Locate the cell with the specified text and output its (X, Y) center coordinate. 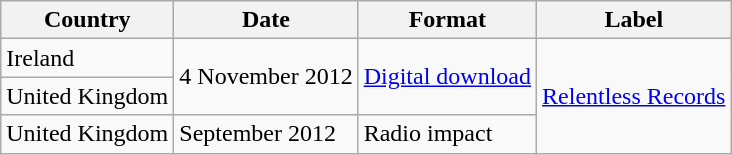
Country (88, 20)
September 2012 (266, 134)
Date (266, 20)
Format (447, 20)
Label (634, 20)
Digital download (447, 77)
Relentless Records (634, 96)
Ireland (88, 58)
Radio impact (447, 134)
4 November 2012 (266, 77)
